Return [x, y] of the center of cell containing provided text 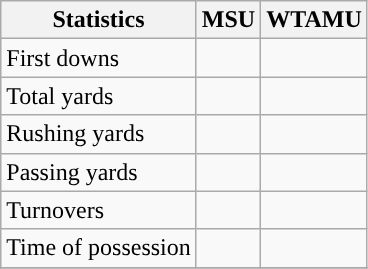
Turnovers [99, 210]
Time of possession [99, 248]
Total yards [99, 96]
Passing yards [99, 172]
Rushing yards [99, 134]
Statistics [99, 20]
WTAMU [314, 20]
First downs [99, 58]
MSU [228, 20]
